Pinpoint the cell where the given text exists, returning its [x, y] midpoint coordinate. 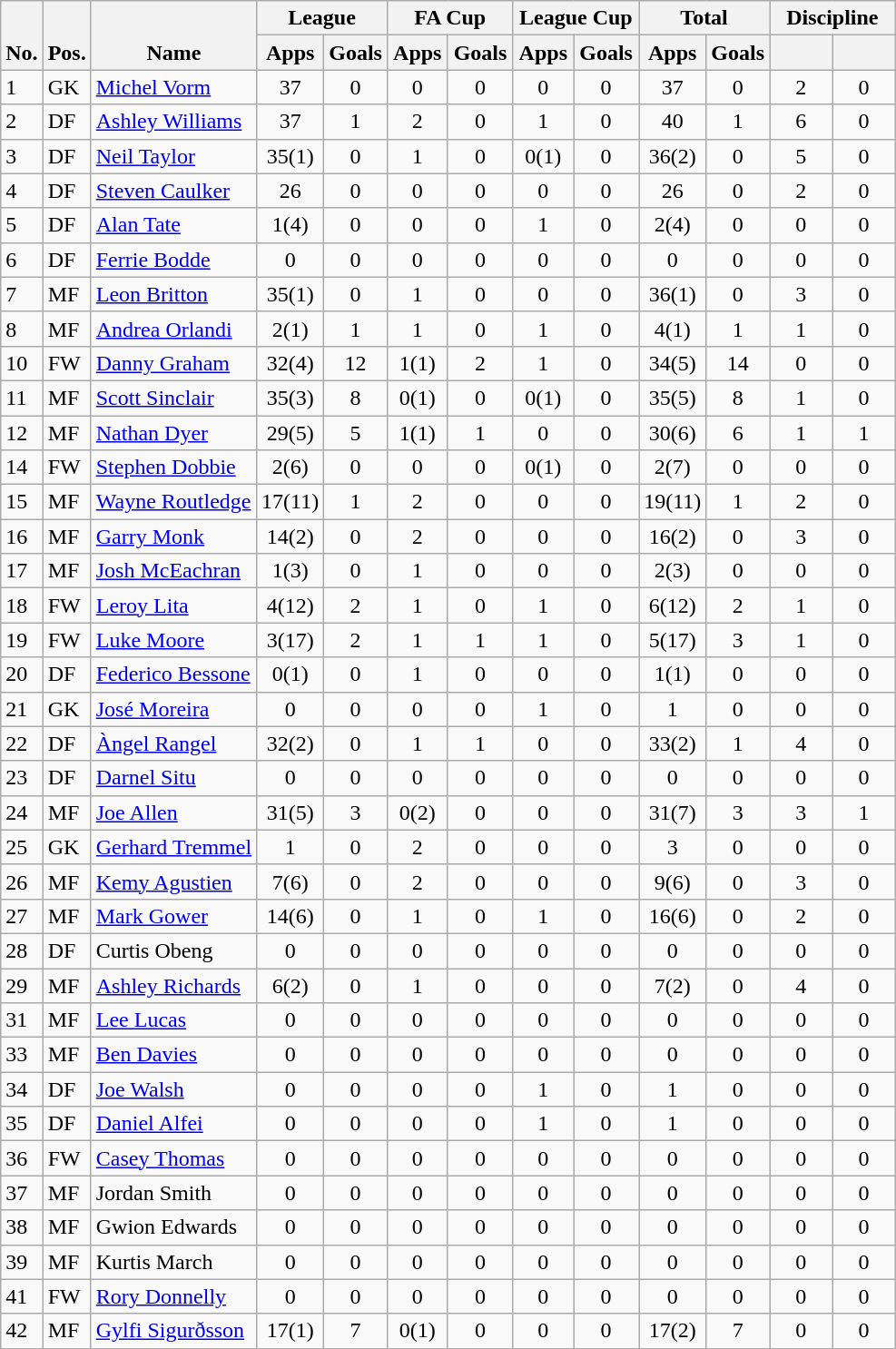
9(6) [673, 881]
Gerhard Tremmel [173, 847]
2(1) [290, 329]
39 [22, 1262]
21 [22, 709]
23 [22, 778]
32(2) [290, 743]
Steven Caulker [173, 191]
Jordan Smith [173, 1193]
29(5) [290, 433]
Leroy Lita [173, 606]
16(6) [673, 916]
Rory Donnelly [173, 1296]
35(3) [290, 398]
24 [22, 812]
1(3) [290, 571]
Pos. [67, 35]
José Moreira [173, 709]
29 [22, 985]
Michel Vorm [173, 87]
42 [22, 1331]
25 [22, 847]
17(2) [673, 1331]
Ben Davies [173, 1055]
Kemy Agustien [173, 881]
Ashley Williams [173, 122]
32(4) [290, 363]
16 [22, 537]
40 [673, 122]
2(7) [673, 468]
7(2) [673, 985]
14(6) [290, 916]
League Cup [576, 18]
27 [22, 916]
36 [22, 1158]
0(2) [418, 812]
Discipline [833, 18]
28 [22, 950]
10 [22, 363]
35 [22, 1124]
2(4) [673, 225]
20 [22, 674]
14(2) [290, 537]
1(4) [290, 225]
Danny Graham [173, 363]
Àngel Rangel [173, 743]
35(5) [673, 398]
33(2) [673, 743]
22 [22, 743]
34 [22, 1089]
Wayne Routledge [173, 502]
18 [22, 606]
36(1) [673, 294]
No. [22, 35]
Luke Moore [173, 640]
3(17) [290, 640]
Darnel Situ [173, 778]
Federico Bessone [173, 674]
Mark Gower [173, 916]
19(11) [673, 502]
4(1) [673, 329]
16(2) [673, 537]
Leon Britton [173, 294]
5(17) [673, 640]
Joe Allen [173, 812]
7(6) [290, 881]
League [322, 18]
33 [22, 1055]
Lee Lucas [173, 1020]
2(6) [290, 468]
36(2) [673, 156]
Casey Thomas [173, 1158]
Nathan Dyer [173, 433]
Name [173, 35]
11 [22, 398]
38 [22, 1227]
31(7) [673, 812]
Alan Tate [173, 225]
34(5) [673, 363]
Joe Walsh [173, 1089]
31(5) [290, 812]
Curtis Obeng [173, 950]
Kurtis March [173, 1262]
17(1) [290, 1331]
FA Cup [450, 18]
Josh McEachran [173, 571]
Scott Sinclair [173, 398]
17 [22, 571]
4(12) [290, 606]
6(12) [673, 606]
Neil Taylor [173, 156]
Gylfi Sigurðsson [173, 1331]
41 [22, 1296]
Ferrie Bodde [173, 260]
Gwion Edwards [173, 1227]
Total [704, 18]
19 [22, 640]
2(3) [673, 571]
Stephen Dobbie [173, 468]
17(11) [290, 502]
15 [22, 502]
Garry Monk [173, 537]
31 [22, 1020]
Daniel Alfei [173, 1124]
Ashley Richards [173, 985]
6(2) [290, 985]
30(6) [673, 433]
Andrea Orlandi [173, 329]
